Determine the (x, y) coordinate at the center of the cell enclosing the given text.  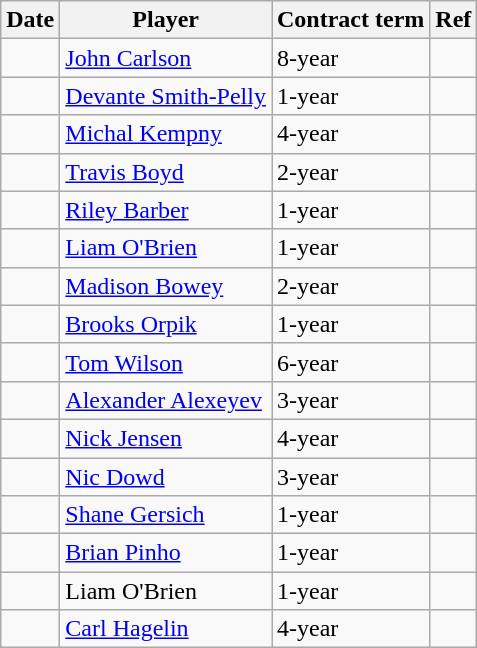
6-year (351, 362)
Date (30, 20)
8-year (351, 58)
Devante Smith-Pelly (166, 96)
Michal Kempny (166, 134)
Nic Dowd (166, 477)
Alexander Alexeyev (166, 400)
Shane Gersich (166, 515)
Player (166, 20)
Riley Barber (166, 210)
Travis Boyd (166, 172)
Brian Pinho (166, 553)
Nick Jensen (166, 438)
Contract term (351, 20)
Carl Hagelin (166, 629)
Brooks Orpik (166, 324)
Ref (454, 20)
Madison Bowey (166, 286)
John Carlson (166, 58)
Tom Wilson (166, 362)
